Capture the cell that displays the provided text and extract its [x, y] central coordinate. 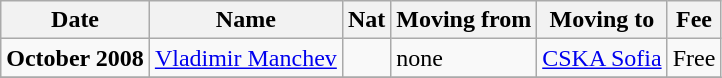
October 2008 [76, 58]
none [464, 58]
Fee [694, 20]
Name [246, 20]
Free [694, 58]
Nat [366, 20]
CSKA Sofia [602, 58]
Vladimir Manchev [246, 58]
Moving to [602, 20]
Date [76, 20]
Moving from [464, 20]
